Locate the cell with the specified text and output its [X, Y] center coordinate. 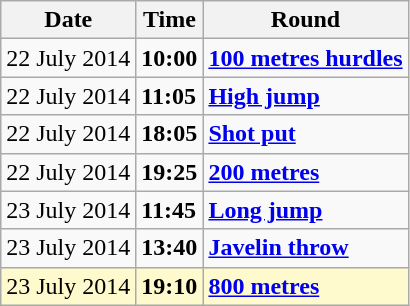
800 metres [306, 286]
13:40 [170, 248]
High jump [306, 96]
18:05 [170, 134]
11:05 [170, 96]
Time [170, 20]
11:45 [170, 210]
Shot put [306, 134]
10:00 [170, 58]
19:25 [170, 172]
Date [68, 20]
200 metres [306, 172]
Long jump [306, 210]
100 metres hurdles [306, 58]
19:10 [170, 286]
Javelin throw [306, 248]
Round [306, 20]
